Capture the cell that displays the provided text and extract its (x, y) central coordinate. 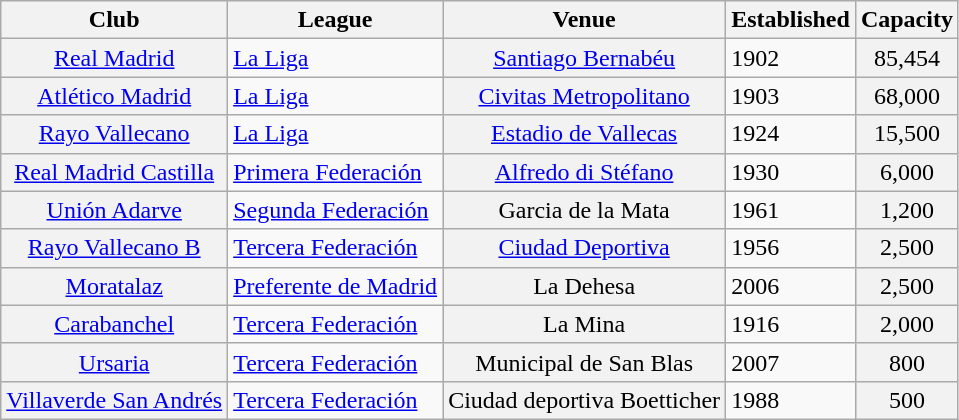
Venue (584, 20)
Unión Adarve (114, 210)
Club (114, 20)
La Mina (584, 324)
Carabanchel (114, 324)
6,000 (906, 172)
Established (791, 20)
1924 (791, 134)
Municipal de San Blas (584, 362)
1903 (791, 96)
1916 (791, 324)
Capacity (906, 20)
2,000 (906, 324)
Villaverde San Andrés (114, 400)
800 (906, 362)
1961 (791, 210)
Rayo Vallecano (114, 134)
Alfredo di Stéfano (584, 172)
Preferente de Madrid (336, 286)
85,454 (906, 58)
Civitas Metropolitano (584, 96)
Estadio de Vallecas (584, 134)
Garcia de la Mata (584, 210)
Santiago Bernabéu (584, 58)
2007 (791, 362)
500 (906, 400)
1,200 (906, 210)
1956 (791, 248)
Moratalaz (114, 286)
Ursaria (114, 362)
Real Madrid Castilla (114, 172)
1902 (791, 58)
Ciudad deportiva Boetticher (584, 400)
League (336, 20)
Primera Federación (336, 172)
Rayo Vallecano B (114, 248)
2006 (791, 286)
Segunda Federación (336, 210)
1988 (791, 400)
1930 (791, 172)
La Dehesa (584, 286)
Real Madrid (114, 58)
15,500 (906, 134)
68,000 (906, 96)
Atlético Madrid (114, 96)
Ciudad Deportiva (584, 248)
